Return [X, Y] of the center of cell containing provided text 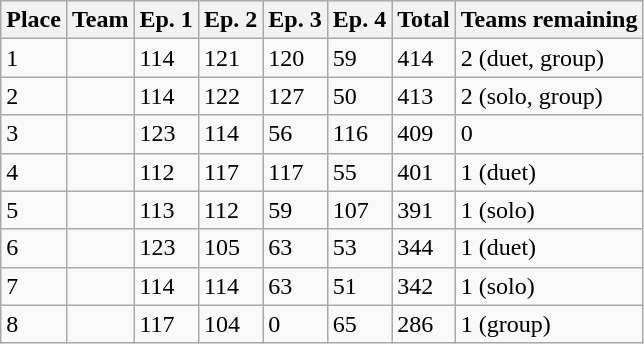
107 [359, 210]
391 [424, 210]
Ep. 3 [295, 20]
Total [424, 20]
104 [230, 324]
50 [359, 96]
344 [424, 248]
Ep. 2 [230, 20]
2 (solo, group) [549, 96]
414 [424, 58]
342 [424, 286]
121 [230, 58]
53 [359, 248]
120 [295, 58]
4 [34, 172]
409 [424, 134]
Team [100, 20]
Ep. 1 [166, 20]
122 [230, 96]
127 [295, 96]
7 [34, 286]
286 [424, 324]
Place [34, 20]
Teams remaining [549, 20]
55 [359, 172]
6 [34, 248]
113 [166, 210]
1 (group) [549, 324]
105 [230, 248]
1 [34, 58]
3 [34, 134]
413 [424, 96]
116 [359, 134]
2 (duet, group) [549, 58]
401 [424, 172]
51 [359, 286]
5 [34, 210]
8 [34, 324]
56 [295, 134]
Ep. 4 [359, 20]
65 [359, 324]
2 [34, 96]
